Provide the (X, Y) coordinate of the cell's center where the given text is located.  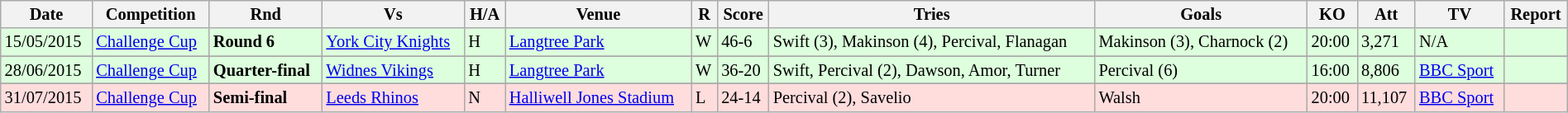
TV (1460, 14)
Att (1386, 14)
Venue (599, 14)
Rnd (266, 14)
Score (743, 14)
Widnes Vikings (394, 70)
Percival (6) (1201, 70)
H/A (485, 14)
Makinson (3), Charnock (2) (1201, 42)
16:00 (1332, 70)
R (705, 14)
Semi-final (266, 97)
11,107 (1386, 97)
3,271 (1386, 42)
Percival (2), Savelio (932, 97)
Halliwell Jones Stadium (599, 97)
L (705, 97)
Swift (3), Makinson (4), Percival, Flanagan (932, 42)
Date (46, 14)
28/06/2015 (46, 70)
36-20 (743, 70)
Swift, Percival (2), Dawson, Amor, Turner (932, 70)
15/05/2015 (46, 42)
Walsh (1201, 97)
31/07/2015 (46, 97)
Round 6 (266, 42)
Tries (932, 14)
Competition (151, 14)
N/A (1460, 42)
York City Knights (394, 42)
8,806 (1386, 70)
Report (1537, 14)
Quarter-final (266, 70)
Vs (394, 14)
Goals (1201, 14)
Leeds Rhinos (394, 97)
N (485, 97)
46-6 (743, 42)
KO (1332, 14)
24-14 (743, 97)
